Pinpoint the cell where the given text exists, returning its (X, Y) midpoint coordinate. 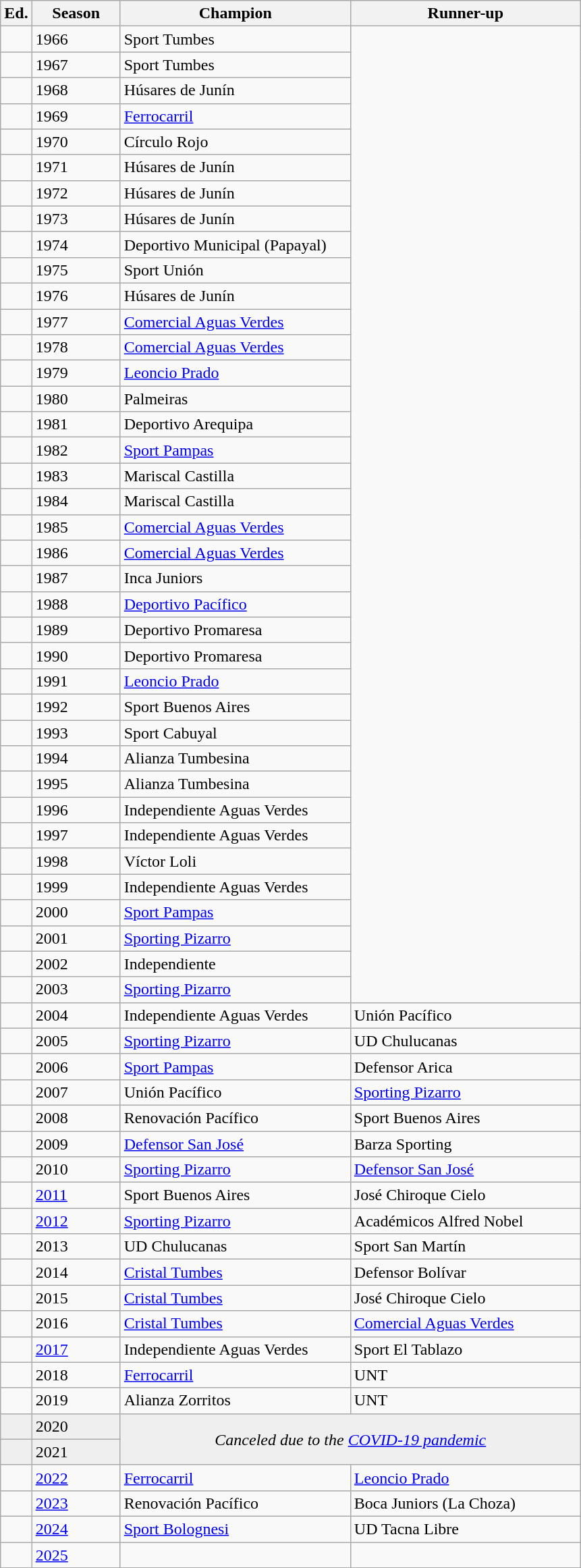
Sport Unión (235, 270)
2017 (76, 1349)
1991 (76, 681)
Sport Bolognesi (235, 1529)
Sport El Tablazo (466, 1349)
1987 (76, 578)
1968 (76, 90)
Independiente (235, 964)
Sport Cabuyal (235, 732)
2022 (76, 1478)
Inca Juniors (235, 578)
Barza Sporting (466, 1144)
2024 (76, 1529)
Deportivo Municipal (Papayal) (235, 244)
1996 (76, 810)
1983 (76, 476)
1986 (76, 553)
2014 (76, 1272)
1970 (76, 142)
1973 (76, 219)
2015 (76, 1298)
Defensor Arica (466, 1066)
Alianza Zorritos (235, 1401)
1989 (76, 630)
2025 (76, 1555)
Champion (235, 13)
2019 (76, 1401)
Académicos Alfred Nobel (466, 1221)
Deportivo Arequipa (235, 425)
2000 (76, 913)
2006 (76, 1066)
1978 (76, 348)
1988 (76, 604)
2001 (76, 938)
1998 (76, 861)
2009 (76, 1144)
Defensor Bolívar (466, 1272)
1967 (76, 65)
2018 (76, 1375)
2002 (76, 964)
2010 (76, 1170)
Círculo Rojo (235, 142)
UD Tacna Libre (466, 1529)
Víctor Loli (235, 861)
2016 (76, 1324)
Deportivo Pacífico (235, 604)
2008 (76, 1118)
1966 (76, 39)
Ed. (16, 13)
2011 (76, 1195)
1975 (76, 270)
1994 (76, 759)
2012 (76, 1221)
2020 (76, 1426)
Season (76, 13)
Sport San Martín (466, 1247)
2023 (76, 1503)
1981 (76, 425)
1979 (76, 373)
2005 (76, 1041)
1990 (76, 655)
1977 (76, 322)
1993 (76, 732)
1976 (76, 296)
1995 (76, 784)
2007 (76, 1092)
Boca Juniors (La Choza) (466, 1503)
1969 (76, 116)
Runner-up (466, 13)
1980 (76, 399)
2003 (76, 990)
1984 (76, 502)
1982 (76, 450)
1971 (76, 167)
2021 (76, 1452)
Canceled due to the COVID-19 pandemic (350, 1439)
1992 (76, 707)
1972 (76, 193)
2013 (76, 1247)
1997 (76, 836)
1999 (76, 887)
1974 (76, 244)
2004 (76, 1015)
1985 (76, 527)
Palmeiras (235, 399)
